Capture the cell that displays the provided text and extract its [X, Y] central coordinate. 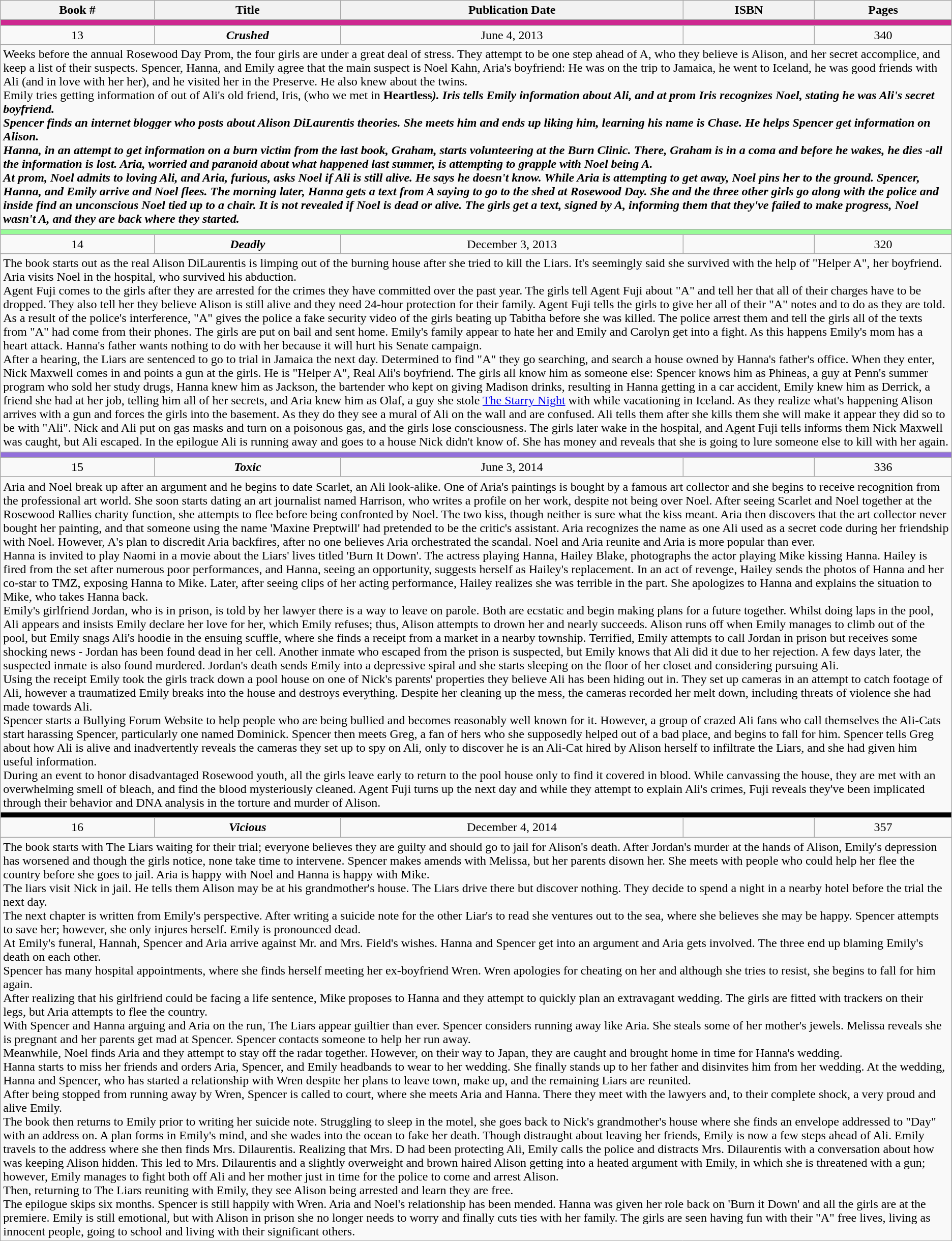
340 [883, 35]
Vicious [247, 827]
June 3, 2014 [512, 467]
Crushed [247, 35]
15 [77, 467]
Publication Date [512, 10]
336 [883, 467]
Toxic [247, 467]
December 4, 2014 [512, 827]
December 3, 2013 [512, 244]
June 4, 2013 [512, 35]
Book # [77, 10]
320 [883, 244]
Pages [883, 10]
ISBN [749, 10]
Title [247, 10]
14 [77, 244]
13 [77, 35]
357 [883, 827]
16 [77, 827]
Deadly [247, 244]
